Find where the given text appears and provide that cell's center as [X, Y] coordinate. 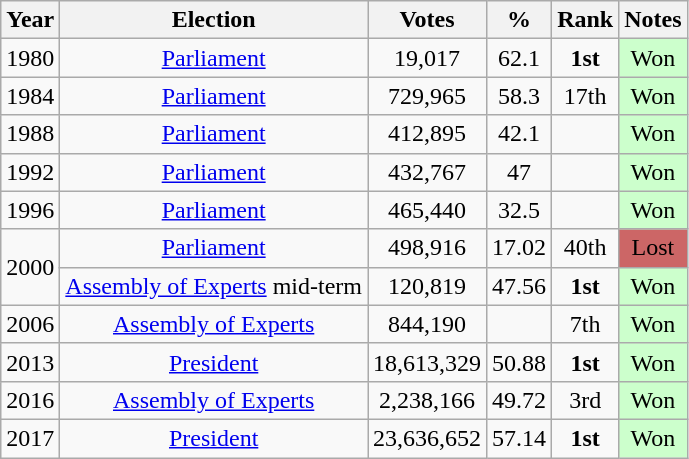
Year [30, 20]
2006 [30, 324]
2016 [30, 400]
50.88 [520, 362]
120,819 [428, 286]
49.72 [520, 400]
17.02 [520, 248]
62.1 [520, 58]
2000 [30, 267]
% [520, 20]
23,636,652 [428, 438]
498,916 [428, 248]
Election [214, 20]
412,895 [428, 134]
Assembly of Experts mid-term [214, 286]
19,017 [428, 58]
465,440 [428, 210]
32.5 [520, 210]
47 [520, 172]
2,238,166 [428, 400]
1992 [30, 172]
57.14 [520, 438]
Lost [653, 248]
Rank [586, 20]
844,190 [428, 324]
Notes [653, 20]
42.1 [520, 134]
17th [586, 96]
2013 [30, 362]
729,965 [428, 96]
Votes [428, 20]
18,613,329 [428, 362]
2017 [30, 438]
1996 [30, 210]
7th [586, 324]
58.3 [520, 96]
1980 [30, 58]
1984 [30, 96]
40th [586, 248]
432,767 [428, 172]
1988 [30, 134]
3rd [586, 400]
47.56 [520, 286]
